Return the [X, Y] coordinate for the center point of the cell that contains the specified text.  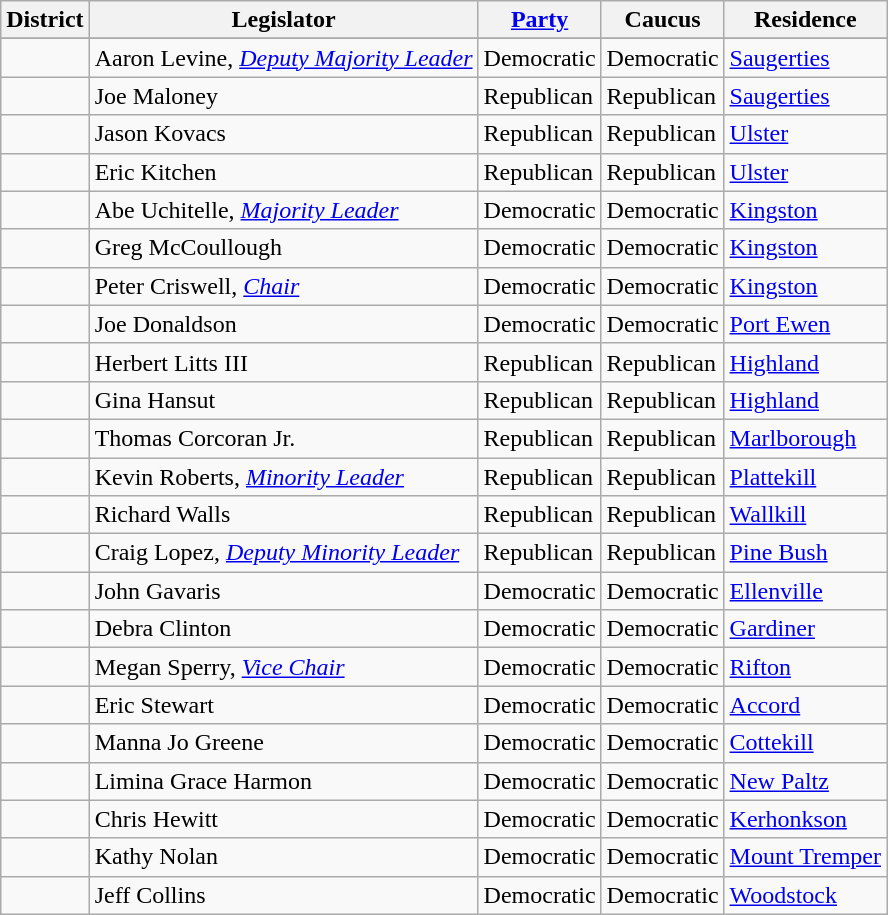
Jason Kovacs [284, 134]
Cottekill [805, 743]
Richard Walls [284, 515]
Joe Maloney [284, 96]
Woodstock [805, 895]
Ellenville [805, 591]
Wallkill [805, 515]
Pine Bush [805, 553]
Jeff Collins [284, 895]
Gardiner [805, 629]
Marlborough [805, 438]
Abe Uchitelle, Majority Leader [284, 210]
Debra Clinton [284, 629]
Manna Jo Greene [284, 743]
Chris Hewitt [284, 819]
Legislator [284, 20]
Accord [805, 705]
Peter Criswell, Chair [284, 286]
Eric Kitchen [284, 172]
Thomas Corcoran Jr. [284, 438]
Plattekill [805, 477]
Mount Tremper [805, 857]
Kevin Roberts, Minority Leader [284, 477]
Party [540, 20]
Kathy Nolan [284, 857]
Port Ewen [805, 324]
Caucus [662, 20]
Residence [805, 20]
Herbert Litts III [284, 362]
Joe Donaldson [284, 324]
Eric Stewart [284, 705]
John Gavaris [284, 591]
Aaron Levine, Deputy Majority Leader [284, 58]
Rifton [805, 667]
District [45, 20]
Greg McCoullough [284, 248]
Limina Grace Harmon [284, 781]
Craig Lopez, Deputy Minority Leader [284, 553]
Gina Hansut [284, 400]
Megan Sperry, Vice Chair [284, 667]
New Paltz [805, 781]
Kerhonkson [805, 819]
